Detect which cell encompasses the target text, then output its (x, y) center coordinate. 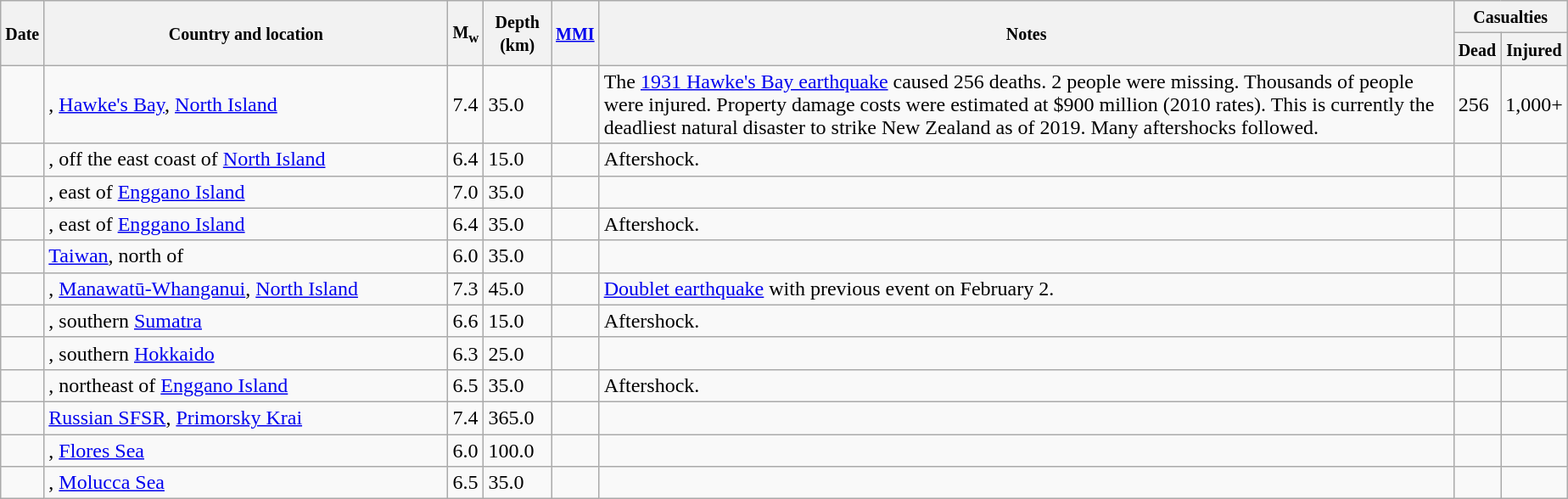
365.0 (518, 418)
1,000+ (1534, 104)
Dead (1477, 49)
, Molucca Sea (246, 483)
Taiwan, north of (246, 256)
6.3 (466, 353)
25.0 (518, 353)
Mw (466, 33)
Casualties (1510, 17)
Russian SFSR, Primorsky Krai (246, 418)
100.0 (518, 451)
, Hawke's Bay, North Island (246, 104)
MMI (575, 33)
Doublet earthquake with previous event on February 2. (1027, 289)
, southern Hokkaido (246, 353)
Date (22, 33)
45.0 (518, 289)
, off the east coast of North Island (246, 160)
, Manawatū-Whanganui, North Island (246, 289)
Injured (1534, 49)
, northeast of Enggano Island (246, 385)
7.0 (466, 192)
, Flores Sea (246, 451)
6.6 (466, 321)
256 (1477, 104)
, southern Sumatra (246, 321)
Notes (1027, 33)
Country and location (246, 33)
7.3 (466, 289)
Depth (km) (518, 33)
